Find where the given text appears and provide that cell's center as (x, y) coordinate. 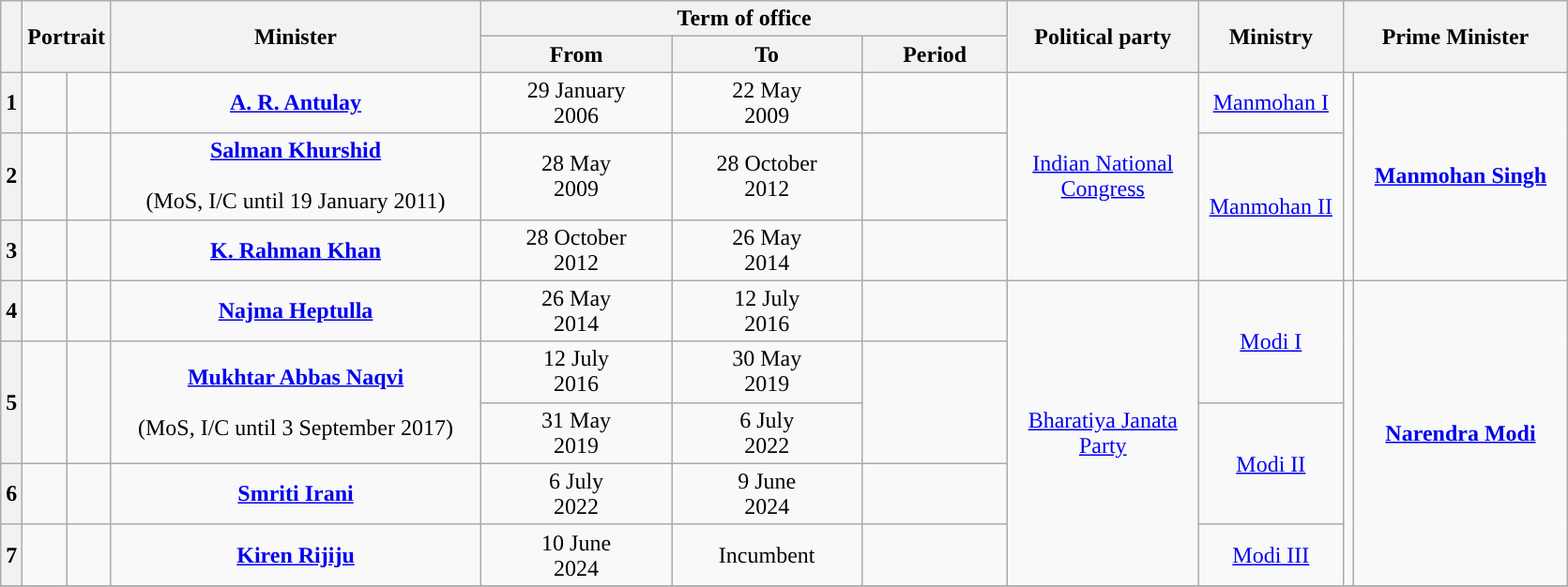
From (576, 54)
31 May2019 (576, 433)
9 June2024 (768, 493)
Indian National Congress (1104, 176)
Political party (1104, 37)
Najma Heptulla (295, 311)
30 May2019 (768, 371)
Manmohan II (1271, 206)
Prime Minister (1455, 37)
Manmohan Singh (1460, 176)
10 June2024 (576, 555)
Modi I (1271, 341)
Ministry (1271, 37)
5 (11, 402)
K. Rahman Khan (295, 249)
Term of office (745, 19)
Salman Khurshid(MoS, I/C until 19 January 2011) (295, 176)
Incumbent (768, 555)
29 January2006 (576, 103)
1 (11, 103)
Portrait (67, 37)
6 (11, 493)
4 (11, 311)
Bharatiya Janata Party (1104, 433)
Mukhtar Abbas Naqvi(MoS, I/C until 3 September 2017) (295, 402)
Period (935, 54)
7 (11, 555)
To (768, 54)
Kiren Rijiju (295, 555)
Smriti Irani (295, 493)
Modi II (1271, 463)
Manmohan I (1271, 103)
Modi III (1271, 555)
2 (11, 176)
22 May2009 (768, 103)
3 (11, 249)
28 May2009 (576, 176)
A. R. Antulay (295, 103)
Narendra Modi (1460, 433)
Minister (295, 37)
